Provide the [x, y] coordinate of the cell's center where the given text is located.  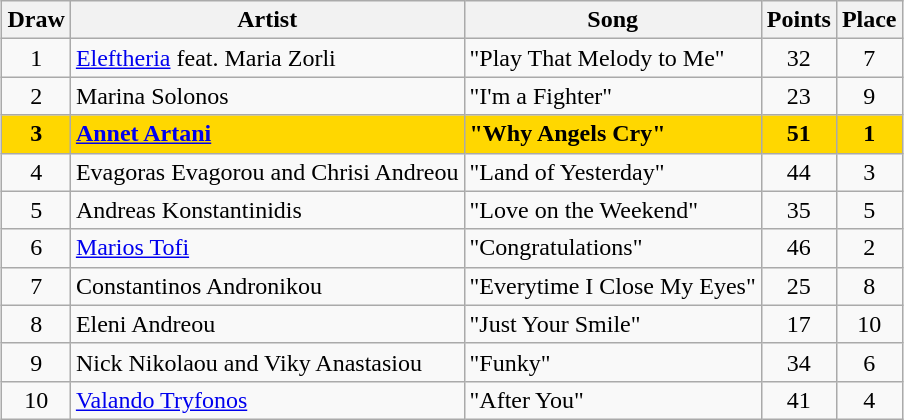
44 [798, 172]
46 [798, 248]
Marina Solonos [267, 96]
Annet Artani [267, 134]
Andreas Konstantinidis [267, 210]
51 [798, 134]
Draw [36, 20]
34 [798, 362]
Artist [267, 20]
23 [798, 96]
17 [798, 324]
Marios Tofi [267, 248]
Nick Nikolaou and Viky Anastasiou [267, 362]
Valando Tryfonos [267, 400]
Evagoras Evagorou and Chrisi Andreou [267, 172]
"Love on the Weekend" [612, 210]
Eleftheria feat. Maria Zorli [267, 58]
32 [798, 58]
35 [798, 210]
Constantinos Andronikou [267, 286]
"Why Angels Cry" [612, 134]
"Everytime I Close My Eyes" [612, 286]
Points [798, 20]
Place [869, 20]
"Play That Melody to Me" [612, 58]
"Land of Yesterday" [612, 172]
41 [798, 400]
"Funky" [612, 362]
Eleni Andreou [267, 324]
25 [798, 286]
Song [612, 20]
"I'm a Fighter" [612, 96]
"Just Your Smile" [612, 324]
"Congratulations" [612, 248]
"After You" [612, 400]
